Extract the [X, Y] coordinate from the center of the cell holding the provided text.  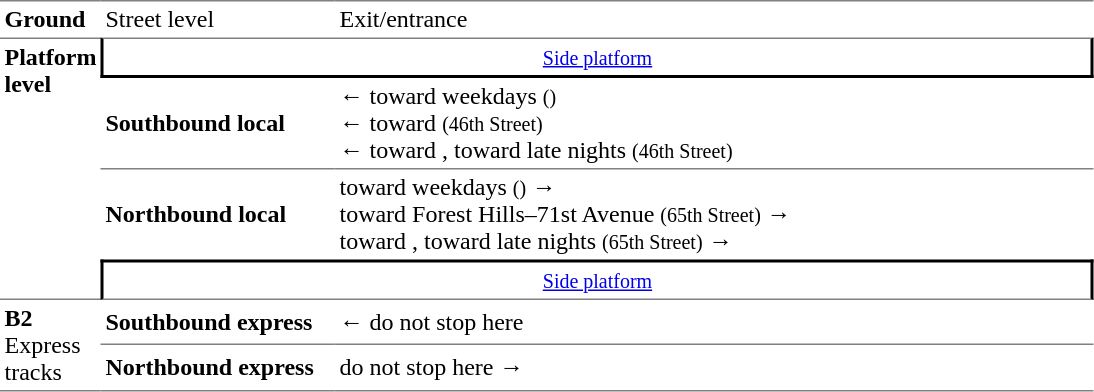
Street level [218, 19]
B2Express tracks [50, 346]
toward weekdays () → toward Forest Hills–71st Avenue (65th Street) → toward , toward late nights (65th Street) → [714, 214]
Southbound express [218, 322]
← do not stop here [714, 322]
do not stop here → [714, 368]
Northbound express [218, 368]
Platform level [50, 169]
Exit/entrance [714, 19]
← toward weekdays ()← toward (46th Street)← toward , toward late nights (46th Street) [714, 123]
Northbound local [218, 214]
Ground [50, 19]
Southbound local [218, 123]
